Determine the [x, y] coordinate at the center of the cell enclosing the given text.  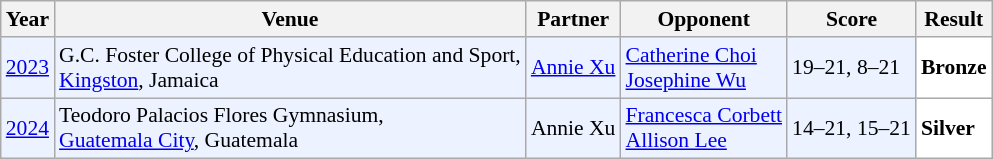
14–21, 15–21 [852, 128]
19–21, 8–21 [852, 68]
Opponent [704, 19]
Silver [954, 128]
2023 [28, 68]
Result [954, 19]
Score [852, 19]
Francesca Corbett Allison Lee [704, 128]
Year [28, 19]
Bronze [954, 68]
G.C. Foster College of Physical Education and Sport,Kingston, Jamaica [290, 68]
Partner [574, 19]
2024 [28, 128]
Venue [290, 19]
Catherine Choi Josephine Wu [704, 68]
Teodoro Palacios Flores Gymnasium,Guatemala City, Guatemala [290, 128]
